Detect which cell encompasses the target text, then output its [X, Y] center coordinate. 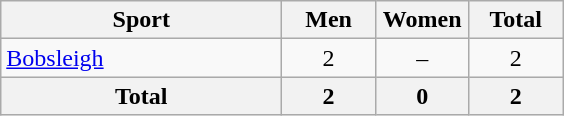
Men [329, 20]
Women [422, 20]
Bobsleigh [142, 58]
Sport [142, 20]
– [422, 58]
0 [422, 96]
